Extract the [x, y] coordinate from the center of the cell holding the provided text.  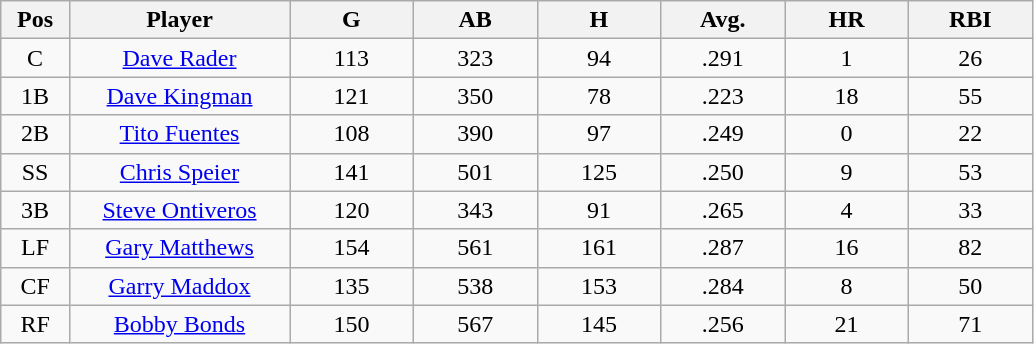
Gary Matthews [179, 248]
323 [475, 58]
18 [847, 96]
CF [36, 286]
.287 [723, 248]
21 [847, 324]
135 [352, 286]
Chris Speier [179, 172]
Dave Rader [179, 58]
.265 [723, 210]
26 [970, 58]
Pos [36, 20]
8 [847, 286]
91 [599, 210]
161 [599, 248]
HR [847, 20]
1 [847, 58]
113 [352, 58]
141 [352, 172]
94 [599, 58]
.291 [723, 58]
350 [475, 96]
78 [599, 96]
97 [599, 134]
AB [475, 20]
55 [970, 96]
82 [970, 248]
33 [970, 210]
Avg. [723, 20]
50 [970, 286]
Dave Kingman [179, 96]
2B [36, 134]
Garry Maddox [179, 286]
H [599, 20]
16 [847, 248]
390 [475, 134]
Player [179, 20]
C [36, 58]
153 [599, 286]
561 [475, 248]
Bobby Bonds [179, 324]
.284 [723, 286]
SS [36, 172]
0 [847, 134]
3B [36, 210]
RBI [970, 20]
9 [847, 172]
120 [352, 210]
Steve Ontiveros [179, 210]
145 [599, 324]
125 [599, 172]
108 [352, 134]
150 [352, 324]
22 [970, 134]
.250 [723, 172]
.249 [723, 134]
4 [847, 210]
121 [352, 96]
Tito Fuentes [179, 134]
LF [36, 248]
501 [475, 172]
538 [475, 286]
.223 [723, 96]
567 [475, 324]
G [352, 20]
154 [352, 248]
1B [36, 96]
53 [970, 172]
71 [970, 324]
343 [475, 210]
RF [36, 324]
.256 [723, 324]
